Determine the [X, Y] coordinate at the center of the cell enclosing the given text.  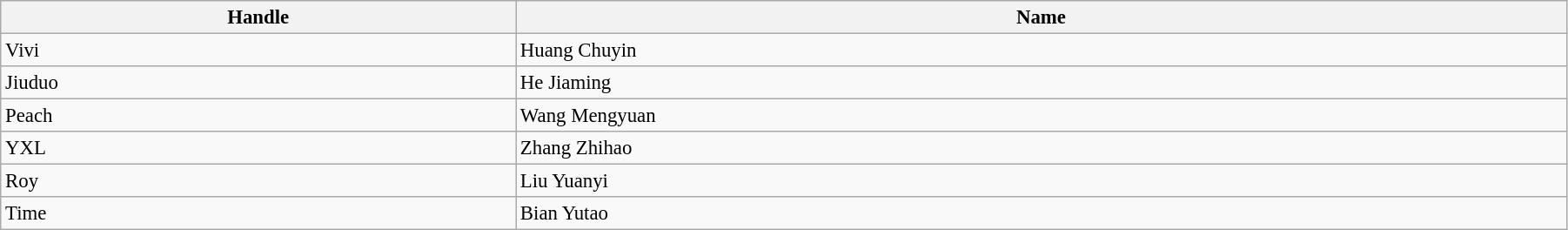
Handle [258, 17]
Jiuduo [258, 83]
Vivi [258, 51]
Liu Yuanyi [1042, 181]
Roy [258, 181]
Peach [258, 116]
Wang Mengyuan [1042, 116]
YXL [258, 148]
Huang Chuyin [1042, 51]
Time [258, 213]
He Jiaming [1042, 83]
Bian Yutao [1042, 213]
Zhang Zhihao [1042, 148]
Name [1042, 17]
